Identify which cell holds the provided text, then report its (X, Y) central coordinate. 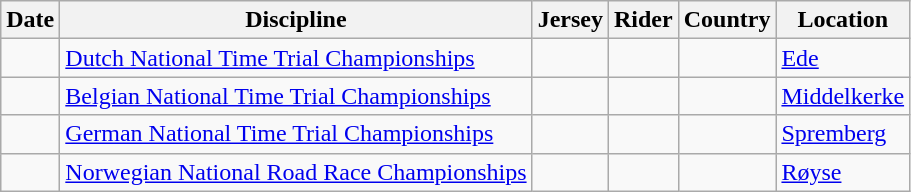
Norwegian National Road Race Championships (296, 172)
Rider (643, 20)
Jersey (570, 20)
Location (843, 20)
Country (727, 20)
Discipline (296, 20)
Belgian National Time Trial Championships (296, 96)
Røyse (843, 172)
German National Time Trial Championships (296, 134)
Ede (843, 58)
Date (30, 20)
Middelkerke (843, 96)
Dutch National Time Trial Championships (296, 58)
Spremberg (843, 134)
